Determine the (X, Y) coordinate at the center of the cell enclosing the given text.  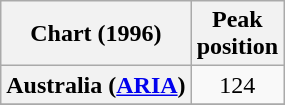
124 (237, 85)
Chart (1996) (96, 34)
Australia (ARIA) (96, 85)
Peakposition (237, 34)
